Capture the cell that displays the provided text and extract its (x, y) central coordinate. 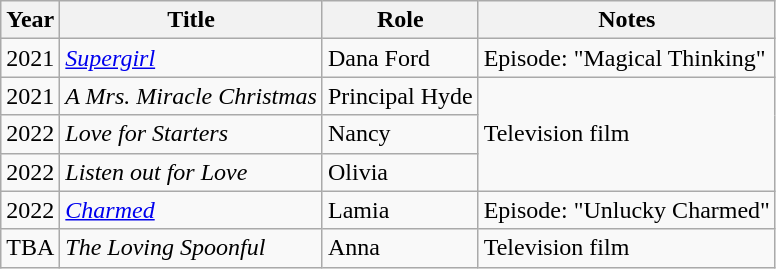
Charmed (192, 210)
TBA (30, 248)
Supergirl (192, 58)
Olivia (400, 172)
Anna (400, 248)
Listen out for Love (192, 172)
Love for Starters (192, 134)
Episode: "Magical Thinking" (626, 58)
Dana Ford (400, 58)
Principal Hyde (400, 96)
The Loving Spoonful (192, 248)
A Mrs. Miracle Christmas (192, 96)
Year (30, 20)
Episode: "Unlucky Charmed" (626, 210)
Notes (626, 20)
Nancy (400, 134)
Title (192, 20)
Lamia (400, 210)
Role (400, 20)
